For the text-containing cell, return its midpoint in [x, y] coordinate format. 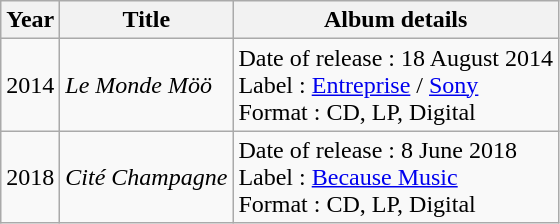
2014 [30, 85]
Date of release : 8 June 2018Label : Because MusicFormat : CD, LP, Digital [396, 177]
Le Monde Möö [146, 85]
2018 [30, 177]
Album details [396, 20]
Date of release : 18 August 2014Label : Entreprise / SonyFormat : CD, LP, Digital [396, 85]
Year [30, 20]
Cité Champagne [146, 177]
Title [146, 20]
